Pinpoint the cell where the given text exists, returning its (x, y) midpoint coordinate. 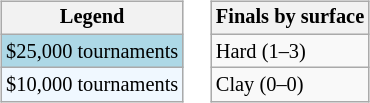
$10,000 tournaments (92, 85)
Clay (0–0) (290, 85)
$25,000 tournaments (92, 51)
Finals by surface (290, 18)
Hard (1–3) (290, 51)
Legend (92, 18)
